Provide the [x, y] coordinate of the cell's center where the given text is located.  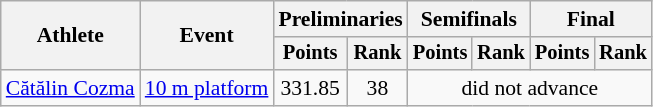
Semifinals [469, 19]
Preliminaries [340, 19]
Cătălin Cozma [70, 88]
did not advance [530, 88]
Event [207, 36]
Athlete [70, 36]
10 m platform [207, 88]
38 [378, 88]
331.85 [310, 88]
Final [591, 19]
